Scan for the cell matching the given text and deliver its [X, Y] coordinate at center. 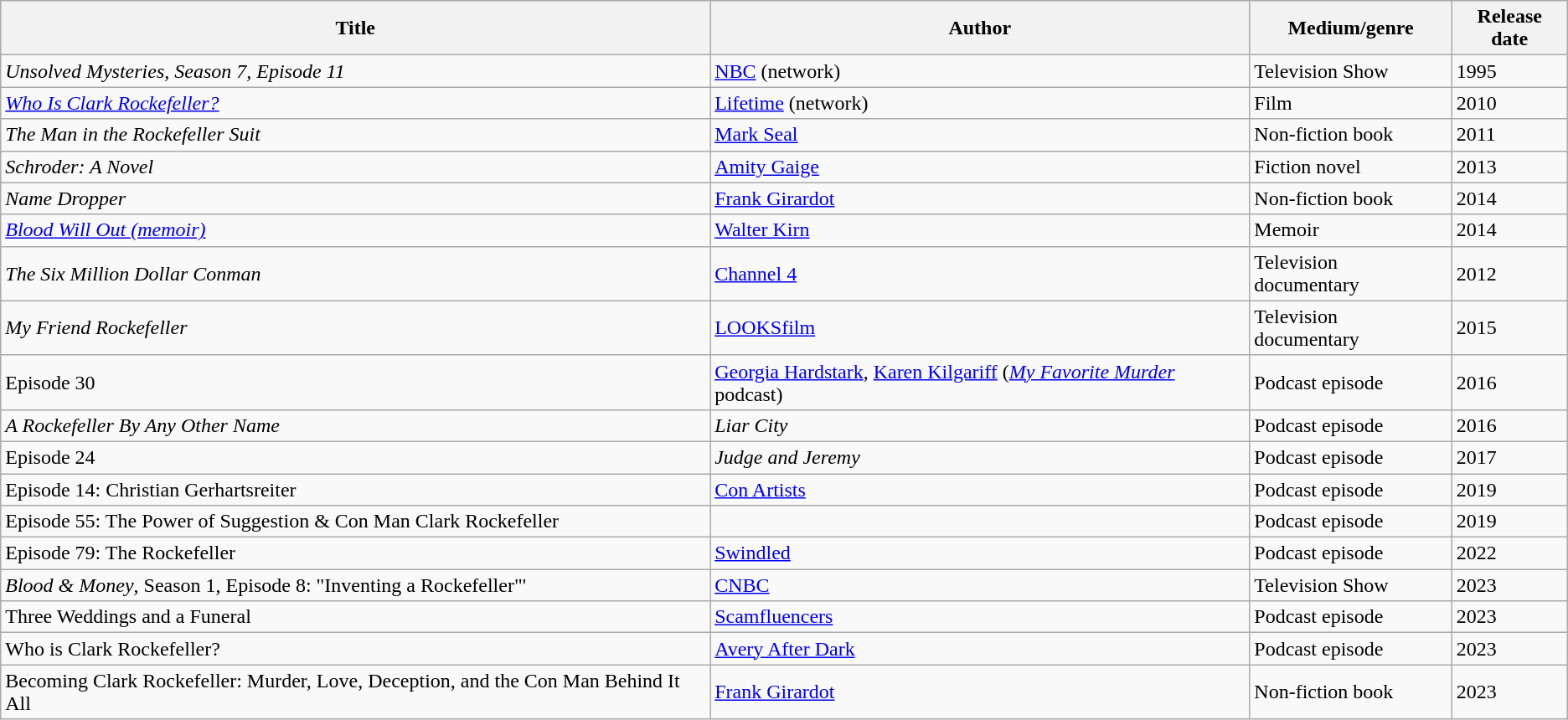
2012 [1509, 273]
Three Weddings and a Funeral [355, 617]
My Friend Rockefeller [355, 328]
Liar City [980, 425]
Name Dropper [355, 198]
Film [1350, 103]
Blood & Money, Season 1, Episode 8: "Inventing a Rockefeller"' [355, 585]
LOOKSfilm [980, 328]
Scamfluencers [980, 617]
Who is Clark Rockefeller? [355, 649]
Episode 55: The Power of Suggestion & Con Man Clark Rockefeller [355, 522]
CNBC [980, 585]
Episode 14: Christian Gerhartsreiter [355, 490]
A Rockefeller By Any Other Name [355, 425]
Medium/genre [1350, 28]
The Six Million Dollar Conman [355, 273]
Episode 24 [355, 457]
Episode 79: The Rockefeller [355, 553]
Con Artists [980, 490]
Swindled [980, 553]
Becoming Clark Rockefeller: Murder, Love, Deception, and the Con Man Behind It All [355, 692]
Who Is Clark Rockefeller? [355, 103]
Avery After Dark [980, 649]
Lifetime (network) [980, 103]
2015 [1509, 328]
2010 [1509, 103]
Walter Kirn [980, 230]
Schroder: A Novel [355, 167]
Episode 30 [355, 382]
Mark Seal [980, 135]
Unsolved Mysteries, Season 7, Episode 11 [355, 71]
2013 [1509, 167]
Blood Will Out (memoir) [355, 230]
The Man in the Rockefeller Suit [355, 135]
Amity Gaige [980, 167]
Judge and Jeremy [980, 457]
Channel 4 [980, 273]
2022 [1509, 553]
NBC (network) [980, 71]
Author [980, 28]
2011 [1509, 135]
Fiction novel [1350, 167]
Title [355, 28]
Georgia Hardstark, Karen Kilgariff (My Favorite Murder podcast) [980, 382]
1995 [1509, 71]
Release date [1509, 28]
2017 [1509, 457]
Memoir [1350, 230]
